Search for the cell housing the specified text and yield its (X, Y) center coordinate. 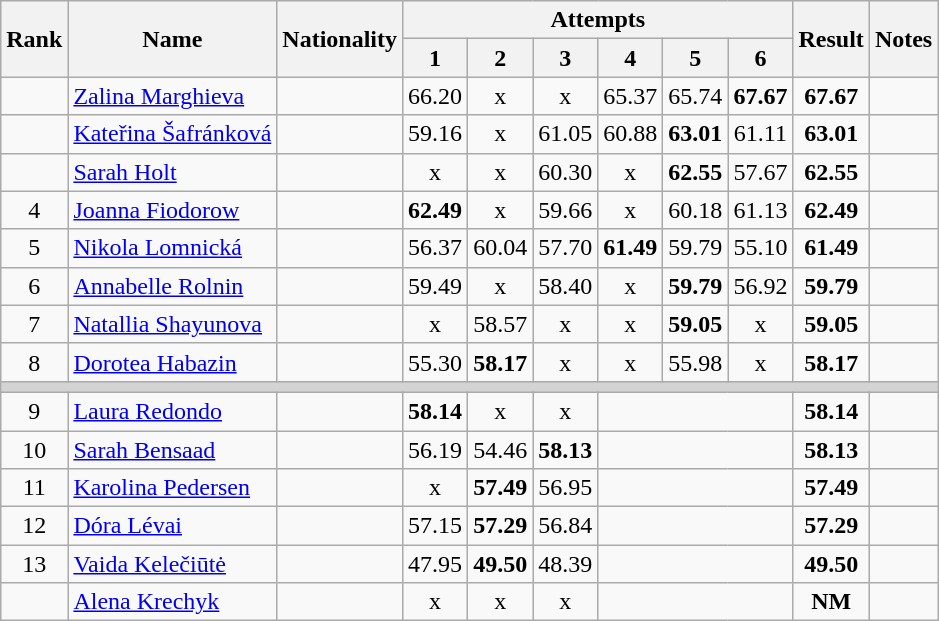
Joanna Fiodorow (172, 210)
Dóra Lévai (172, 526)
55.10 (760, 248)
2 (500, 58)
1 (436, 58)
58.40 (566, 286)
Sarah Bensaad (172, 449)
Name (172, 39)
66.20 (436, 96)
Karolina Pedersen (172, 488)
Natallia Shayunova (172, 324)
59.16 (436, 134)
59.49 (436, 286)
60.18 (696, 210)
60.04 (500, 248)
65.74 (696, 96)
Attempts (598, 20)
60.88 (630, 134)
56.84 (566, 526)
61.05 (566, 134)
Alena Krechyk (172, 602)
47.95 (436, 564)
56.95 (566, 488)
Sarah Holt (172, 172)
59.66 (566, 210)
Laura Redondo (172, 411)
57.67 (760, 172)
Zalina Marghieva (172, 96)
54.46 (500, 449)
57.70 (566, 248)
Rank (34, 39)
56.92 (760, 286)
Dorotea Habazin (172, 362)
8 (34, 362)
Notes (903, 39)
58.57 (500, 324)
60.30 (566, 172)
Kateřina Šafránková (172, 134)
Vaida Kelečiūtė (172, 564)
NM (831, 602)
7 (34, 324)
9 (34, 411)
Result (831, 39)
56.37 (436, 248)
12 (34, 526)
3 (566, 58)
11 (34, 488)
10 (34, 449)
13 (34, 564)
Annabelle Rolnin (172, 286)
Nationality (340, 39)
65.37 (630, 96)
56.19 (436, 449)
61.11 (760, 134)
55.30 (436, 362)
57.15 (436, 526)
55.98 (696, 362)
48.39 (566, 564)
61.13 (760, 210)
Nikola Lomnická (172, 248)
